Return the [x, y] coordinate for the center point of the cell that contains the specified text.  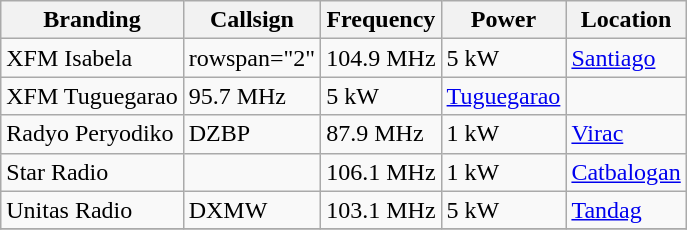
Santiago [626, 58]
Radyo Peryodiko [92, 134]
Branding [92, 20]
Power [504, 20]
Catbalogan [626, 172]
Tuguegarao [504, 96]
DXMW [252, 210]
Unitas Radio [92, 210]
rowspan="2" [252, 58]
103.1 MHz [381, 210]
Tandag [626, 210]
DZBP [252, 134]
XFM Isabela [92, 58]
Star Radio [92, 172]
95.7 MHz [252, 96]
104.9 MHz [381, 58]
Frequency [381, 20]
106.1 MHz [381, 172]
XFM Tuguegarao [92, 96]
Callsign [252, 20]
Virac [626, 134]
87.9 MHz [381, 134]
Location [626, 20]
